Scan for the cell matching the given text and deliver its (x, y) coordinate at center. 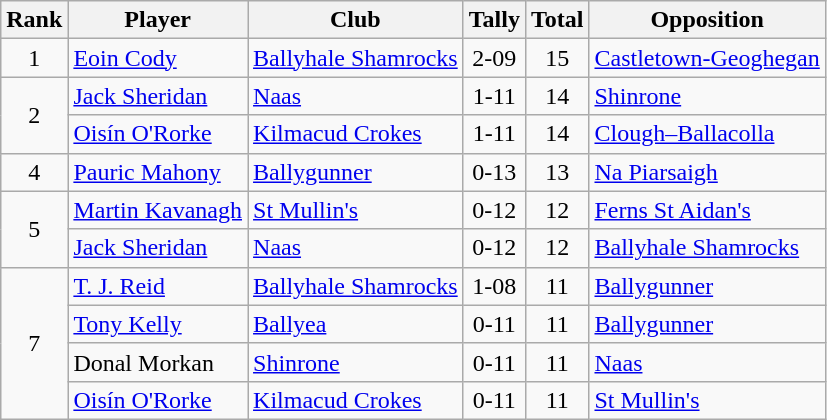
Tally (494, 20)
T. J. Reid (158, 286)
Opposition (707, 20)
0-13 (494, 172)
7 (34, 343)
Rank (34, 20)
Total (557, 20)
Eoin Cody (158, 58)
Donal Morkan (158, 362)
Castletown-Geoghegan (707, 58)
Tony Kelly (158, 324)
1-08 (494, 286)
Player (158, 20)
1 (34, 58)
2-09 (494, 58)
Na Piarsaigh (707, 172)
15 (557, 58)
Clough–Ballacolla (707, 134)
Ballyea (356, 324)
Pauric Mahony (158, 172)
5 (34, 229)
4 (34, 172)
Martin Kavanagh (158, 210)
Ferns St Aidan's (707, 210)
Club (356, 20)
2 (34, 115)
13 (557, 172)
